Output the [x, y] coordinate of the center of the cell containing the given text.  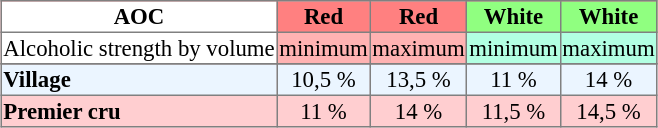
14,5 % [608, 111]
Premier cru [139, 111]
13,5 % [418, 80]
10,5 % [324, 80]
Village [139, 80]
AOC [139, 17]
Alcoholic strength by volume [139, 48]
11,5 % [514, 111]
